Determine the [X, Y] coordinate at the center of the cell enclosing the given text.  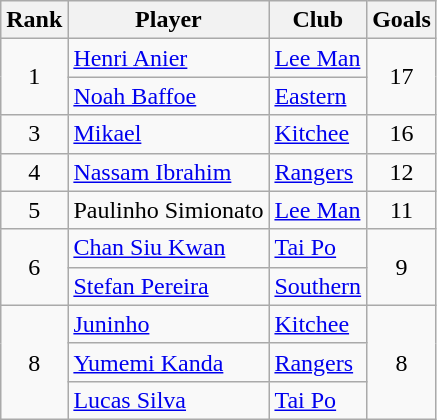
Rank [34, 20]
Stefan Pereira [168, 286]
Club [318, 20]
Lucas Silva [168, 400]
Player [168, 20]
Mikael [168, 134]
11 [402, 210]
4 [34, 172]
6 [34, 267]
12 [402, 172]
Goals [402, 20]
3 [34, 134]
17 [402, 77]
Chan Siu Kwan [168, 248]
Noah Baffoe [168, 96]
Southern [318, 286]
Yumemi Kanda [168, 362]
Nassam Ibrahim [168, 172]
1 [34, 77]
Henri Anier [168, 58]
9 [402, 267]
Juninho [168, 324]
Eastern [318, 96]
16 [402, 134]
5 [34, 210]
Paulinho Simionato [168, 210]
